Return (X, Y) of the center of cell containing provided text 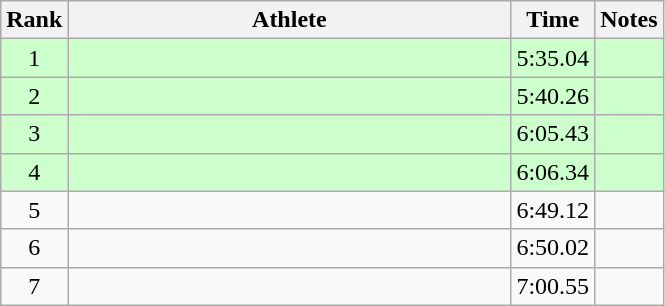
6:05.43 (553, 134)
Notes (629, 20)
Time (553, 20)
7 (34, 286)
6:06.34 (553, 172)
2 (34, 96)
6:49.12 (553, 210)
Rank (34, 20)
4 (34, 172)
6 (34, 248)
Athlete (290, 20)
3 (34, 134)
1 (34, 58)
7:00.55 (553, 286)
5:35.04 (553, 58)
5 (34, 210)
5:40.26 (553, 96)
6:50.02 (553, 248)
